Determine the [x, y] coordinate at the center of the cell enclosing the given text.  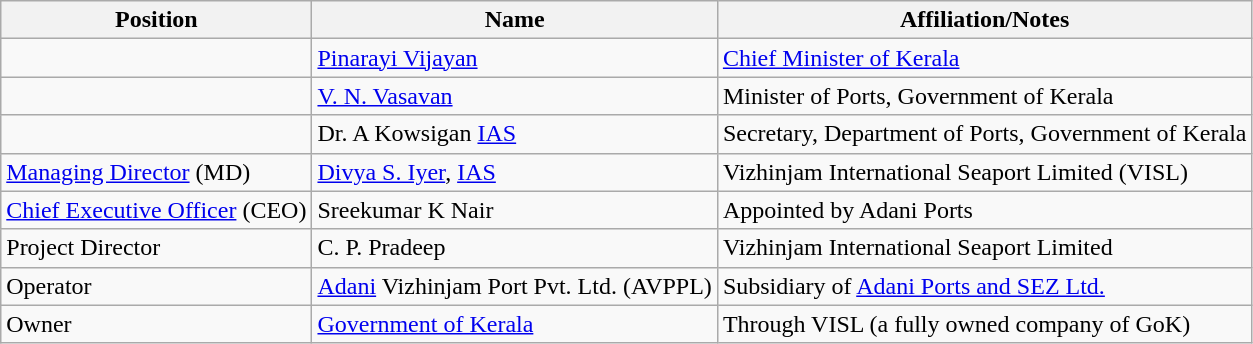
Dr. A Kowsigan IAS [514, 134]
Sreekumar K Nair [514, 210]
V. N. Vasavan [514, 96]
Vizhinjam International Seaport Limited [984, 248]
Subsidiary of Adani Ports and SEZ Ltd. [984, 286]
Owner [156, 324]
Name [514, 20]
C. P. Pradeep [514, 248]
Chief Executive Officer (CEO) [156, 210]
Operator [156, 286]
Project Director [156, 248]
Pinarayi Vijayan [514, 58]
Minister of Ports, Government of Kerala [984, 96]
Adani Vizhinjam Port Pvt. Ltd. (AVPPL) [514, 286]
Managing Director (MD) [156, 172]
Government of Kerala [514, 324]
Secretary, Department of Ports, Government of Kerala [984, 134]
Chief Minister of Kerala [984, 58]
Affiliation/Notes [984, 20]
Through VISL (a fully owned company of GoK) [984, 324]
Divya S. Iyer, IAS [514, 172]
Appointed by Adani Ports [984, 210]
Position [156, 20]
Vizhinjam International Seaport Limited (VISL) [984, 172]
